From the cell containing the given text, extract its center point as [X, Y] coordinate. 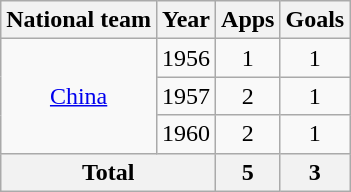
Goals [315, 20]
Year [186, 20]
China [79, 96]
Apps [248, 20]
1957 [186, 96]
Total [108, 172]
1956 [186, 58]
1960 [186, 134]
3 [315, 172]
National team [79, 20]
5 [248, 172]
